Determine the (X, Y) coordinate at the center of the cell enclosing the given text.  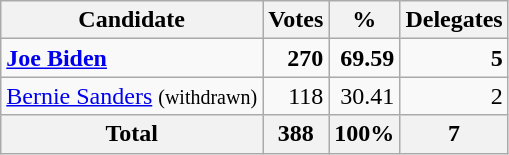
Bernie Sanders (withdrawn) (132, 96)
69.59 (364, 58)
5 (454, 58)
7 (454, 134)
Candidate (132, 20)
270 (296, 58)
30.41 (364, 96)
2 (454, 96)
118 (296, 96)
Joe Biden (132, 58)
Total (132, 134)
100% (364, 134)
Delegates (454, 20)
Votes (296, 20)
388 (296, 134)
% (364, 20)
